Find where the given text appears and provide that cell's center as [X, Y] coordinate. 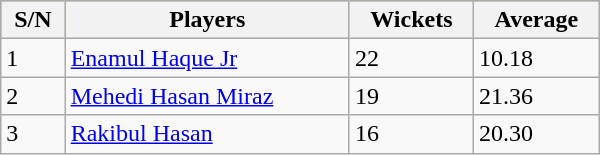
2 [33, 96]
21.36 [536, 96]
16 [411, 134]
10.18 [536, 58]
3 [33, 134]
Enamul Haque Jr [207, 58]
Average [536, 20]
S/N [33, 20]
1 [33, 58]
19 [411, 96]
Players [207, 20]
22 [411, 58]
20.30 [536, 134]
Mehedi Hasan Miraz [207, 96]
Rakibul Hasan [207, 134]
Wickets [411, 20]
